Pinpoint the cell where the given text exists, returning its (x, y) midpoint coordinate. 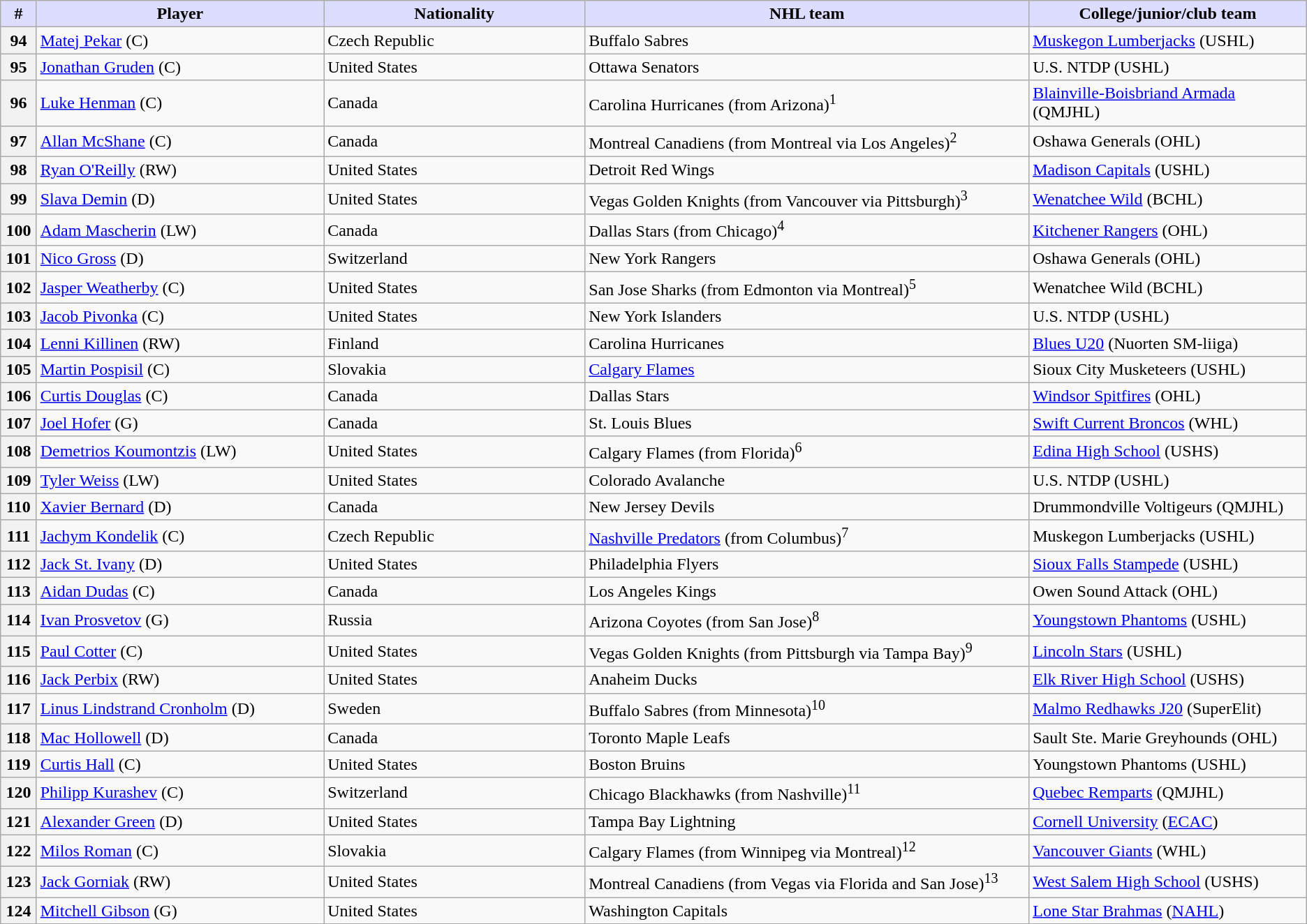
Tyler Weiss (LW) (180, 480)
Paul Cotter (C) (180, 652)
Curtis Douglas (C) (180, 396)
98 (18, 170)
105 (18, 369)
113 (18, 591)
Demetrios Koumontzis (LW) (180, 452)
Toronto Maple Leafs (807, 738)
Sweden (455, 709)
Aidan Dudas (C) (180, 591)
Curtis Hall (C) (180, 764)
St. Louis Blues (807, 423)
Jasper Weatherby (C) (180, 288)
Swift Current Broncos (WHL) (1168, 423)
114 (18, 620)
96 (18, 103)
Detroit Red Wings (807, 170)
Philipp Kurashev (C) (180, 793)
Jachym Kondelik (C) (180, 536)
Calgary Flames (from Winnipeg via Montreal)12 (807, 850)
Ryan O'Reilly (RW) (180, 170)
Madison Capitals (USHL) (1168, 170)
Ivan Prosvetov (G) (180, 620)
# (18, 14)
115 (18, 652)
Allan McShane (C) (180, 141)
Dallas Stars (from Chicago)4 (807, 230)
Lenni Killinen (RW) (180, 343)
123 (18, 882)
109 (18, 480)
Drummondville Voltigeurs (QMJHL) (1168, 507)
104 (18, 343)
Linus Lindstrand Cronholm (D) (180, 709)
Jacob Pivonka (C) (180, 316)
Nationality (455, 14)
Jack Gorniak (RW) (180, 882)
Montreal Canadiens (from Vegas via Florida and San Jose)13 (807, 882)
Arizona Coyotes (from San Jose)8 (807, 620)
Los Angeles Kings (807, 591)
112 (18, 565)
Luke Henman (C) (180, 103)
New Jersey Devils (807, 507)
Mitchell Gibson (G) (180, 911)
Sioux Falls Stampede (USHL) (1168, 565)
106 (18, 396)
100 (18, 230)
99 (18, 200)
Adam Mascherin (LW) (180, 230)
Washington Capitals (807, 911)
111 (18, 536)
95 (18, 67)
Joel Hofer (G) (180, 423)
Buffalo Sabres (807, 40)
102 (18, 288)
Buffalo Sabres (from Minnesota)10 (807, 709)
119 (18, 764)
Alexander Green (D) (180, 821)
Vegas Golden Knights (from Pittsburgh via Tampa Bay)9 (807, 652)
NHL team (807, 14)
Blues U20 (Nuorten SM-liiga) (1168, 343)
Colorado Avalanche (807, 480)
Nico Gross (D) (180, 259)
Windsor Spitfires (OHL) (1168, 396)
Ottawa Senators (807, 67)
Edina High School (USHS) (1168, 452)
Lincoln Stars (USHL) (1168, 652)
Malmo Redhawks J20 (SuperElit) (1168, 709)
Jack Perbix (RW) (180, 680)
Calgary Flames (807, 369)
Owen Sound Attack (OHL) (1168, 591)
Sault Ste. Marie Greyhounds (OHL) (1168, 738)
Nashville Predators (from Columbus)7 (807, 536)
118 (18, 738)
Carolina Hurricanes (807, 343)
121 (18, 821)
Finland (455, 343)
New York Rangers (807, 259)
Chicago Blackhawks (from Nashville)11 (807, 793)
117 (18, 709)
Jack St. Ivany (D) (180, 565)
Boston Bruins (807, 764)
101 (18, 259)
108 (18, 452)
Lone Star Brahmas (NAHL) (1168, 911)
Dallas Stars (807, 396)
Mac Hollowell (D) (180, 738)
Elk River High School (USHS) (1168, 680)
Jonathan Gruden (C) (180, 67)
New York Islanders (807, 316)
120 (18, 793)
Tampa Bay Lightning (807, 821)
103 (18, 316)
Philadelphia Flyers (807, 565)
Carolina Hurricanes (from Arizona)1 (807, 103)
110 (18, 507)
Russia (455, 620)
Montreal Canadiens (from Montreal via Los Angeles)2 (807, 141)
Xavier Bernard (D) (180, 507)
West Salem High School (USHS) (1168, 882)
107 (18, 423)
94 (18, 40)
97 (18, 141)
Quebec Remparts (QMJHL) (1168, 793)
Martin Pospisil (C) (180, 369)
Vegas Golden Knights (from Vancouver via Pittsburgh)3 (807, 200)
Vancouver Giants (WHL) (1168, 850)
Cornell University (ECAC) (1168, 821)
Kitchener Rangers (OHL) (1168, 230)
Player (180, 14)
College/junior/club team (1168, 14)
122 (18, 850)
Anaheim Ducks (807, 680)
Calgary Flames (from Florida)6 (807, 452)
Blainville-Boisbriand Armada (QMJHL) (1168, 103)
Matej Pekar (C) (180, 40)
San Jose Sharks (from Edmonton via Montreal)5 (807, 288)
124 (18, 911)
Milos Roman (C) (180, 850)
Slava Demin (D) (180, 200)
Sioux City Musketeers (USHL) (1168, 369)
116 (18, 680)
